Return the (x, y) coordinate for the center point of the cell that contains the specified text.  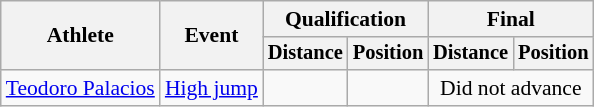
Did not advance (510, 88)
Athlete (80, 36)
Event (212, 36)
Teodoro Palacios (80, 88)
Final (510, 19)
High jump (212, 88)
Qualification (346, 19)
